Return (X, Y) of the center of cell containing provided text 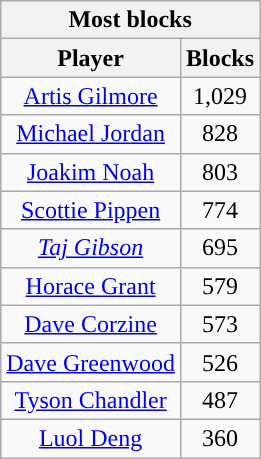
695 (220, 248)
Taj Gibson (91, 248)
Most blocks (130, 20)
1,029 (220, 96)
Luol Deng (91, 438)
Dave Corzine (91, 324)
487 (220, 400)
Blocks (220, 58)
Joakim Noah (91, 172)
Dave Greenwood (91, 362)
360 (220, 438)
579 (220, 286)
573 (220, 324)
803 (220, 172)
526 (220, 362)
Player (91, 58)
Michael Jordan (91, 134)
Horace Grant (91, 286)
774 (220, 210)
828 (220, 134)
Scottie Pippen (91, 210)
Artis Gilmore (91, 96)
Tyson Chandler (91, 400)
